Provide the (x, y) coordinate of the cell's center where the given text is located.  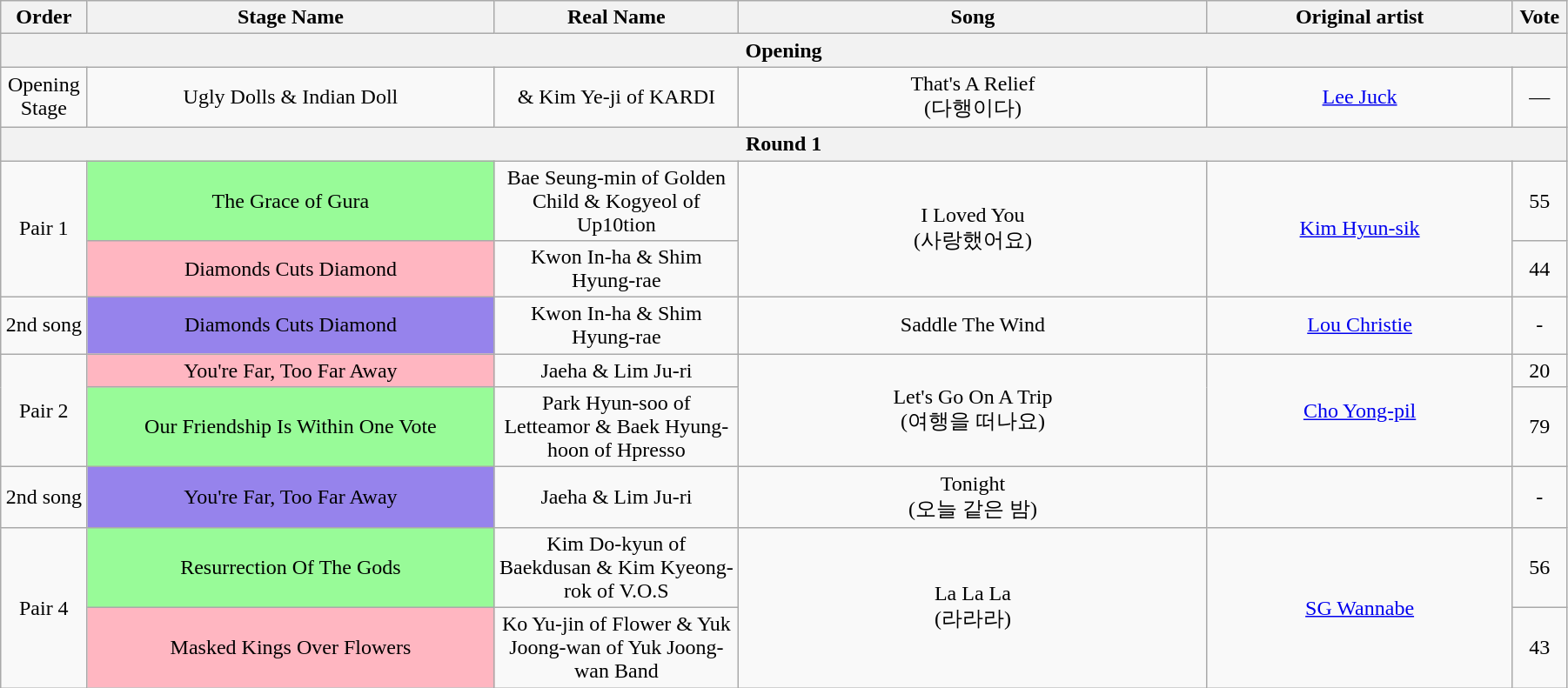
That's A Relief(다행이다) (973, 97)
Lou Christie (1359, 325)
Resurrection Of The Gods (291, 567)
Kim Hyun-sik (1359, 228)
SG Wannabe (1359, 607)
Ko Yu-jin of Flower & Yuk Joong-wan of Yuk Joong-wan Band (616, 647)
Opening Stage (44, 97)
— (1539, 97)
Kim Do-kyun of Baekdusan & Kim Kyeong-rok of V.O.S (616, 567)
The Grace of Gura (291, 200)
Order (44, 17)
Bae Seung-min of Golden Child & Kogyeol of Up10tion (616, 200)
Pair 1 (44, 228)
79 (1539, 427)
20 (1539, 371)
Ugly Dolls & Indian Doll (291, 97)
Masked Kings Over Flowers (291, 647)
Park Hyun-soo of Letteamor & Baek Hyung-hoon of Hpresso (616, 427)
Real Name (616, 17)
Opening (784, 50)
La La La(라라라) (973, 607)
Saddle The Wind (973, 325)
& Kim Ye-ji of KARDI (616, 97)
I Loved You(사랑했어요) (973, 228)
Lee Juck (1359, 97)
Round 1 (784, 144)
Stage Name (291, 17)
Tonight(오늘 같은 밤) (973, 498)
56 (1539, 567)
44 (1539, 270)
55 (1539, 200)
Song (973, 17)
Cho Yong-pil (1359, 411)
Pair 2 (44, 411)
Pair 4 (44, 607)
Our Friendship Is Within One Vote (291, 427)
Vote (1539, 17)
43 (1539, 647)
Original artist (1359, 17)
Let's Go On A Trip(여행을 떠나요) (973, 411)
